Search for the cell housing the specified text and yield its [x, y] center coordinate. 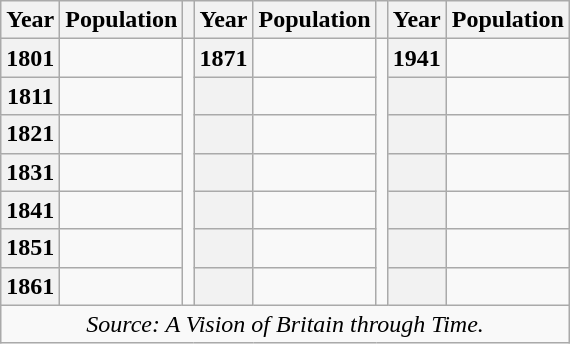
1851 [30, 248]
1831 [30, 172]
1871 [224, 58]
1861 [30, 286]
1821 [30, 134]
Source: A Vision of Britain through Time. [286, 324]
1811 [30, 96]
1841 [30, 210]
1801 [30, 58]
1941 [416, 58]
